Find where the given text appears and provide that cell's center as (X, Y) coordinate. 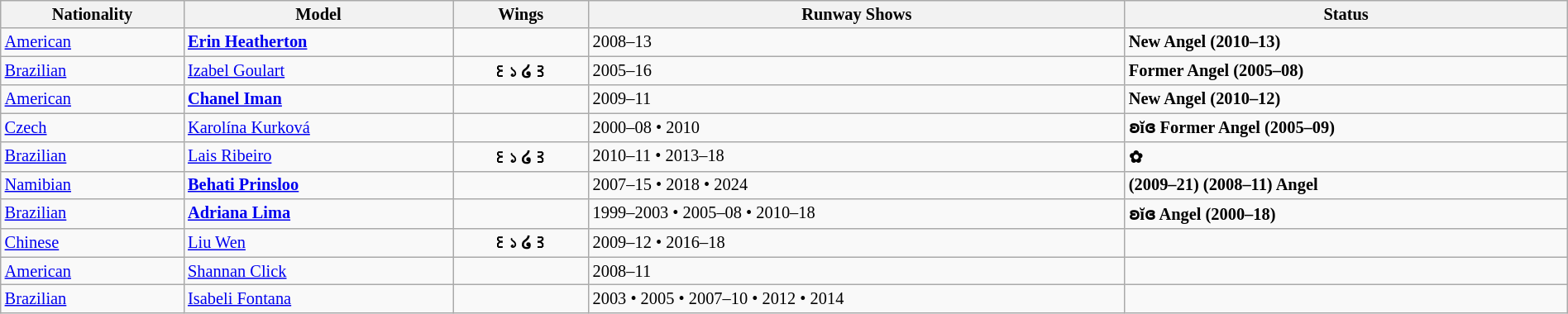
Former Angel (2005–08) (1346, 71)
Liu Wen (318, 243)
2008–13 (857, 42)
ʚĭɞ Angel (2000–18) (1346, 213)
1999–2003 • 2005–08 • 2010–18 (857, 213)
2000–08 • 2010 (857, 127)
2007–15 • 2018 • 2024 (857, 185)
Nationality (93, 14)
2003 • 2005 • 2007–10 • 2012 • 2014 (857, 298)
Lais Ribeiro (318, 157)
Izabel Goulart (318, 71)
2009–11 (857, 99)
Isabeli Fontana (318, 298)
Adriana Lima (318, 213)
Behati Prinsloo (318, 185)
Shannan Click (318, 271)
Erin Heatherton (318, 42)
Model (318, 14)
(2009–21) (2008–11) Angel (1346, 185)
✿ (1346, 157)
2005–16 (857, 71)
Chinese (93, 243)
New Angel (2010–12) (1346, 99)
Czech (93, 127)
Namibian (93, 185)
Status (1346, 14)
Karolína Kurková (318, 127)
2009–12 • 2016–18 (857, 243)
2008–11 (857, 271)
ʚĭɞ Former Angel (2005–09) (1346, 127)
Wings (521, 14)
2010–11 • 2013–18 (857, 157)
Chanel Iman (318, 99)
Runway Shows (857, 14)
New Angel (2010–13) (1346, 42)
